Return the (X, Y) coordinate for the center point of the cell that contains the specified text.  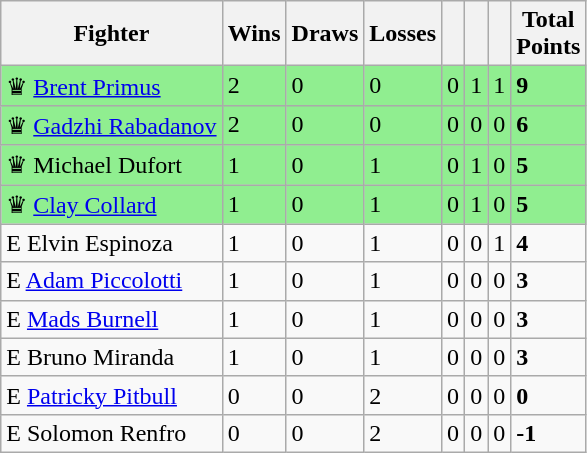
Total Points (548, 34)
9 (548, 86)
♛ Brent Primus (112, 86)
E Patricky Pitbull (112, 395)
♛ Gadzhi Rabadanov (112, 125)
E Adam Piccolotti (112, 281)
E Mads Burnell (112, 319)
Draws (325, 34)
E Solomon Renfro (112, 433)
♛ Michael Dufort (112, 165)
4 (548, 243)
Wins (254, 34)
E Bruno Miranda (112, 357)
♛ Clay Collard (112, 204)
E Elvin Espinoza (112, 243)
6 (548, 125)
Fighter (112, 34)
Losses (403, 34)
-1 (548, 433)
